Return [X, Y] of the center of cell containing provided text 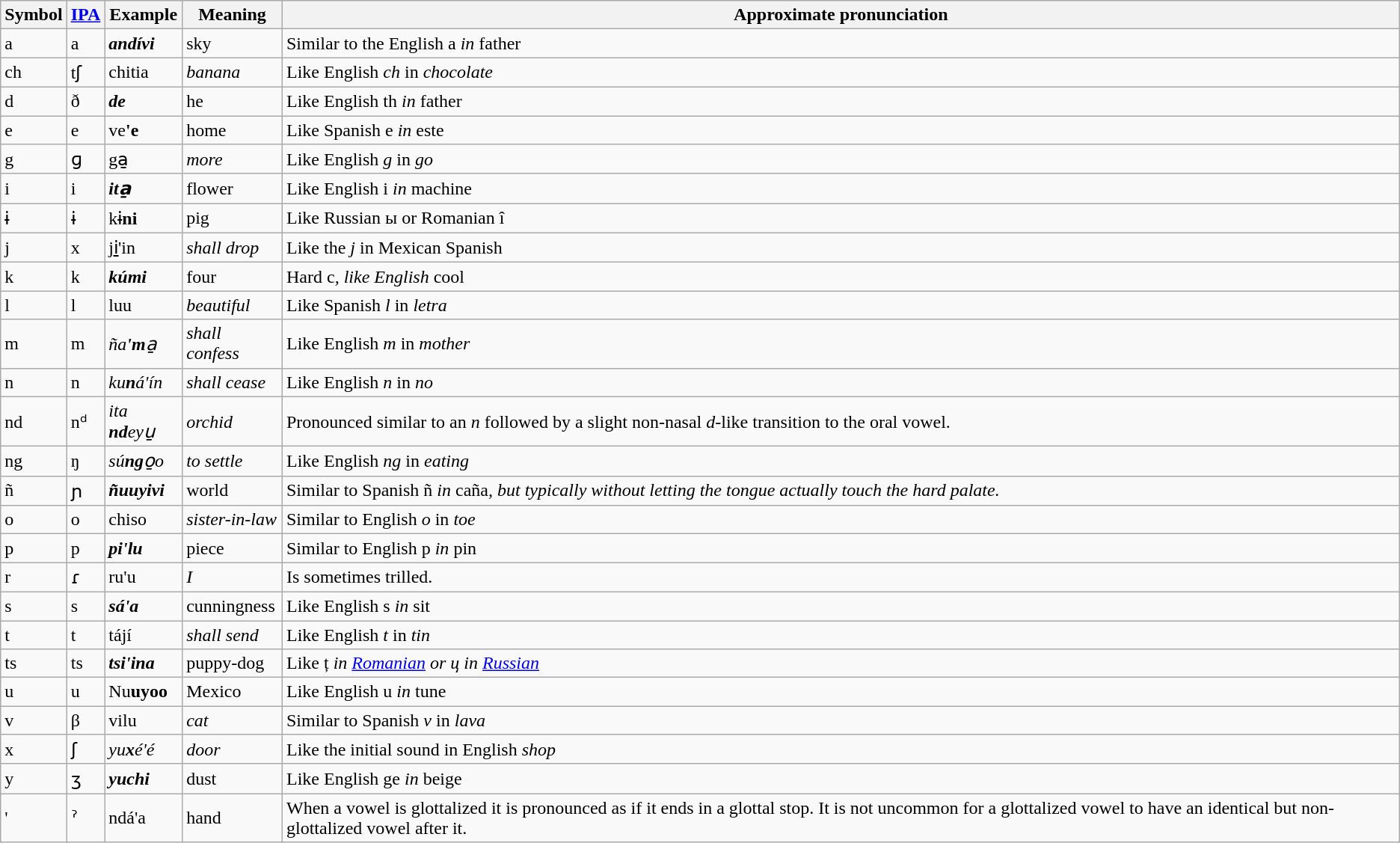
sky [233, 43]
yuxé'é [144, 749]
ʒ [85, 779]
to settle [233, 462]
Like English u in tune [841, 692]
Like English s in sit [841, 606]
r [34, 577]
pig [233, 218]
ʃ [85, 749]
vilu [144, 720]
Like English g in go [841, 159]
he [233, 101]
ñ [34, 491]
chitia [144, 73]
home [233, 129]
Like Spanish l in letra [841, 305]
y [34, 779]
ita ndeyu̱ [144, 422]
tsi'ina [144, 663]
Similar to the English a in father [841, 43]
Like ț in Romanian or ц in Russian [841, 663]
Like English ge in beige [841, 779]
beautiful [233, 305]
piece [233, 548]
Similar to English p in pin [841, 548]
orchid [233, 422]
Like English ch in chocolate [841, 73]
banana [233, 73]
shall cease [233, 382]
Pronounced similar to an n followed by a slight non-nasal d-like transition to the oral vowel. [841, 422]
Hard c, like English cool [841, 277]
tájí [144, 635]
Like English t in tin [841, 635]
β [85, 720]
Like English ng in eating [841, 462]
sá'a [144, 606]
ita̱ [144, 188]
world [233, 491]
cunningness [233, 606]
hand [233, 818]
puppy-dog [233, 663]
Like English n in no [841, 382]
tʃ [85, 73]
ve'e [144, 129]
shall send [233, 635]
kuná'ín [144, 382]
kɨni [144, 218]
ji̱'in [144, 248]
dust [233, 779]
Like the j in Mexican Spanish [841, 248]
Example [144, 15]
d [34, 101]
ga̱ [144, 159]
nd [34, 422]
v [34, 720]
Approximate pronunciation [841, 15]
cat [233, 720]
chiso [144, 520]
Like English m in mother [841, 344]
Like English th in father [841, 101]
ɲ [85, 491]
luu [144, 305]
nᵈ [85, 422]
kúmi [144, 277]
door [233, 749]
ndá'a [144, 818]
more [233, 159]
ña'ma̱ [144, 344]
ɡ [85, 159]
ˀ [85, 818]
ch [34, 73]
ng [34, 462]
ŋ [85, 462]
ñuuyivi [144, 491]
Like Spanish e in este [841, 129]
Like English i in machine [841, 188]
Meaning [233, 15]
Is sometimes trilled. [841, 577]
andívi [144, 43]
Similar to English o in toe [841, 520]
shall confess [233, 344]
flower [233, 188]
j [34, 248]
ð [85, 101]
g [34, 159]
Nuuyoo [144, 692]
súngo̱o [144, 462]
ɾ [85, 577]
ru'u [144, 577]
I [233, 577]
Like Russian ы or Romanian î [841, 218]
Symbol [34, 15]
yuchi [144, 779]
pi'lu [144, 548]
Similar to Spanish v in lava [841, 720]
shall drop [233, 248]
four [233, 277]
' [34, 818]
Similar to Spanish ñ in caña, but typically without letting the tongue actually touch the hard palate. [841, 491]
de [144, 101]
Mexico [233, 692]
Like the initial sound in English shop [841, 749]
sister-in-law [233, 520]
IPA [85, 15]
